Provide the [x, y] coordinate of the cell's center where the given text is located.  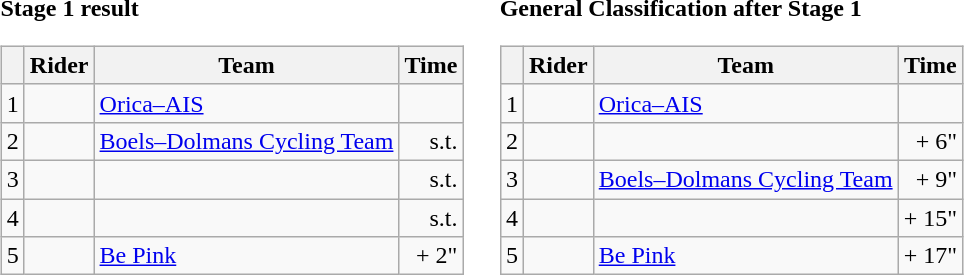
+ 17" [930, 256]
+ 2" [431, 256]
+ 15" [930, 217]
+ 6" [930, 141]
+ 9" [930, 179]
